Identify which cell holds the provided text, then report its (x, y) central coordinate. 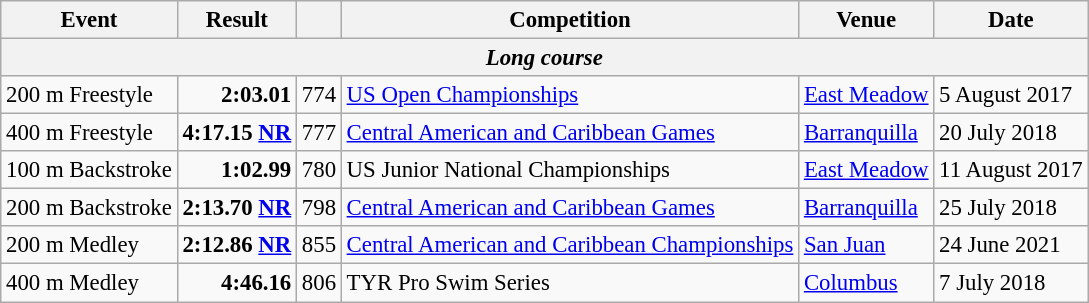
806 (320, 283)
4:46.16 (236, 283)
2:03.01 (236, 95)
2:13.70 NR (236, 208)
798 (320, 208)
Central American and Caribbean Championships (570, 245)
200 m Medley (89, 245)
200 m Backstroke (89, 208)
Date (1011, 20)
11 August 2017 (1011, 170)
4:17.15 NR (236, 133)
774 (320, 95)
Competition (570, 20)
855 (320, 245)
7 July 2018 (1011, 283)
US Open Championships (570, 95)
San Juan (866, 245)
100 m Backstroke (89, 170)
777 (320, 133)
TYR Pro Swim Series (570, 283)
2:12.86 NR (236, 245)
Columbus (866, 283)
5 August 2017 (1011, 95)
US Junior National Championships (570, 170)
25 July 2018 (1011, 208)
Event (89, 20)
200 m Freestyle (89, 95)
1:02.99 (236, 170)
780 (320, 170)
24 June 2021 (1011, 245)
Long course (544, 58)
20 July 2018 (1011, 133)
Venue (866, 20)
400 m Medley (89, 283)
400 m Freestyle (89, 133)
Result (236, 20)
